Provide the [X, Y] coordinate of the cell's center where the given text is located.  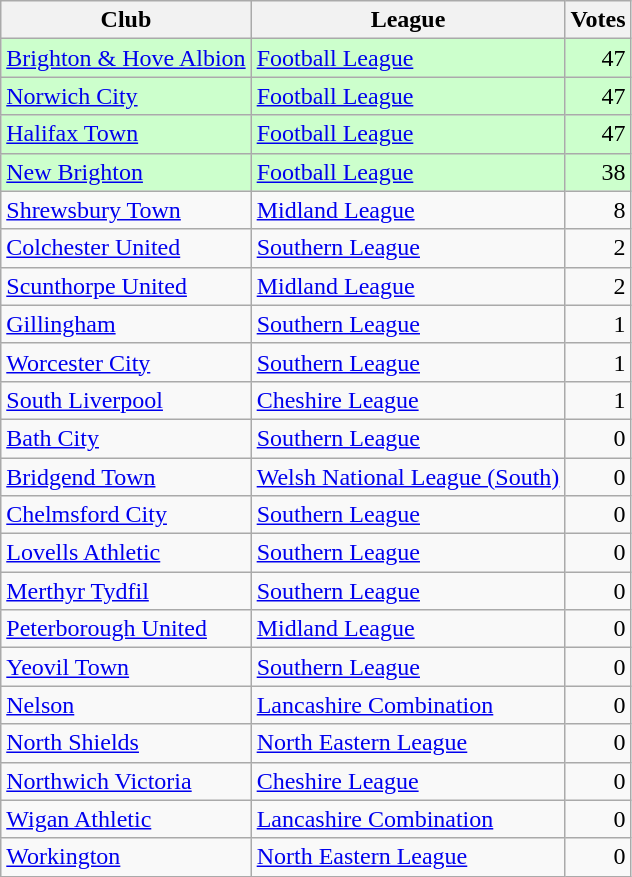
League [408, 20]
New Brighton [126, 172]
Merthyr Tydfil [126, 591]
Brighton & Hove Albion [126, 58]
Bath City [126, 438]
Peterborough United [126, 629]
Wigan Athletic [126, 819]
Scunthorpe United [126, 286]
Yeovil Town [126, 667]
Colchester United [126, 248]
Shrewsbury Town [126, 210]
Welsh National League (South) [408, 477]
Worcester City [126, 362]
Nelson [126, 705]
Lovells Athletic [126, 553]
Chelmsford City [126, 515]
8 [598, 210]
South Liverpool [126, 400]
Gillingham [126, 324]
Bridgend Town [126, 477]
North Shields [126, 743]
Halifax Town [126, 134]
Workington [126, 857]
38 [598, 172]
Northwich Victoria [126, 781]
Club [126, 20]
Votes [598, 20]
Norwich City [126, 96]
